Search for the cell housing the specified text and yield its (x, y) center coordinate. 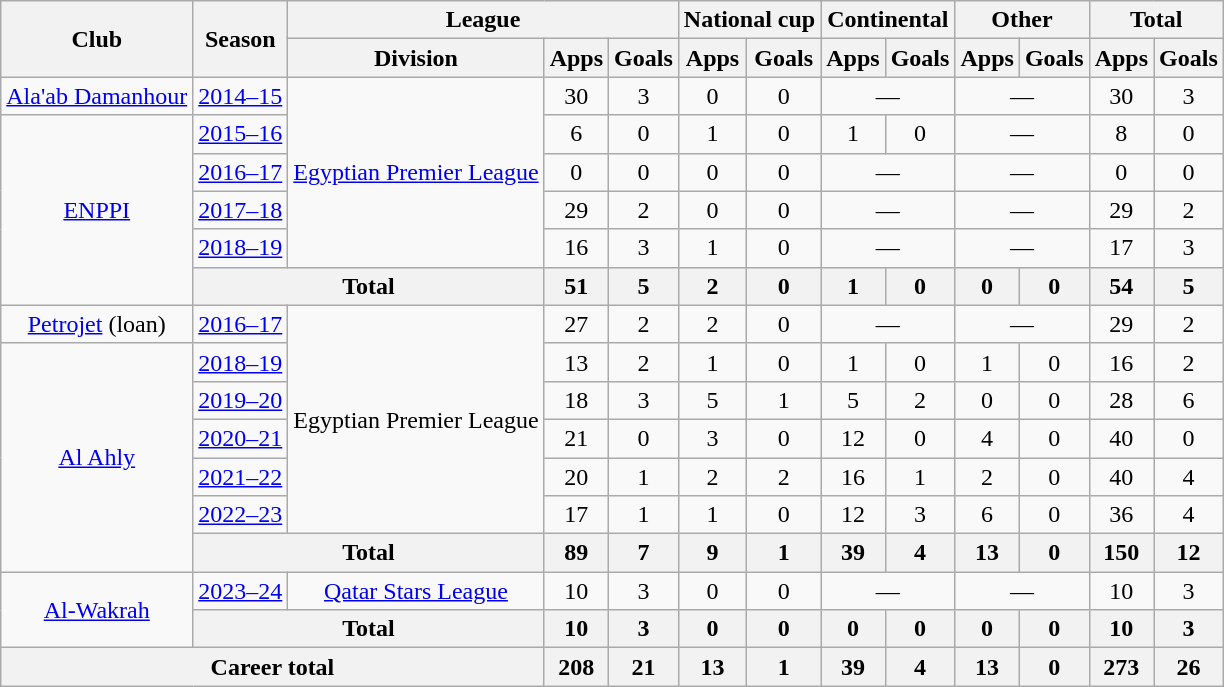
18 (576, 400)
2022–23 (240, 515)
National cup (749, 20)
Continental (888, 20)
28 (1121, 400)
27 (576, 324)
Qatar Stars League (416, 591)
54 (1121, 286)
2023–24 (240, 591)
150 (1121, 553)
Al-Wakrah (97, 610)
2021–22 (240, 477)
89 (576, 553)
2017–18 (240, 210)
20 (576, 477)
Al Ahly (97, 457)
2015–16 (240, 134)
26 (1189, 667)
8 (1121, 134)
Season (240, 39)
2019–20 (240, 400)
36 (1121, 515)
League (483, 20)
Other (1022, 20)
Ala'ab Damanhour (97, 96)
Career total (272, 667)
208 (576, 667)
Division (416, 58)
7 (644, 553)
2020–21 (240, 438)
2014–15 (240, 96)
51 (576, 286)
9 (712, 553)
Club (97, 39)
ENPPI (97, 210)
273 (1121, 667)
Petrojet (loan) (97, 324)
